Locate the cell with the specified text and output its (X, Y) center coordinate. 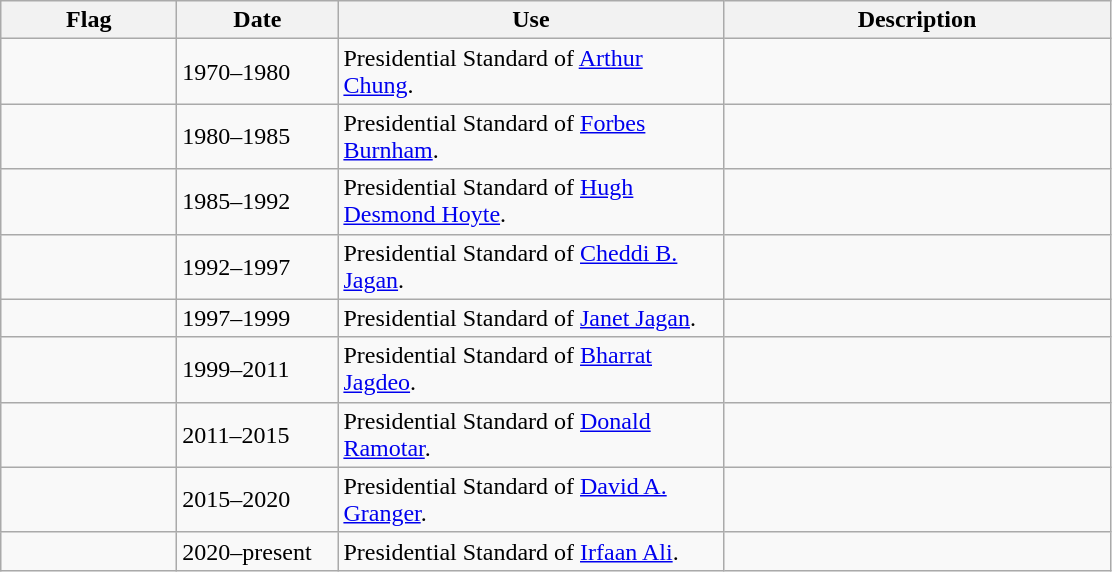
Presidential Standard of Forbes Burnham. (531, 136)
Presidential Standard of Bharrat Jagdeo. (531, 370)
Description (917, 20)
Presidential Standard of Donald Ramotar. (531, 434)
Presidential Standard of Hugh Desmond Hoyte. (531, 202)
1997–1999 (258, 318)
Use (531, 20)
Presidential Standard of Janet Jagan. (531, 318)
1999–2011 (258, 370)
Presidential Standard of Arthur Chung. (531, 72)
Date (258, 20)
1992–1997 (258, 266)
2020–present (258, 551)
Presidential Standard of David A. Granger. (531, 500)
Flag (89, 20)
2011–2015 (258, 434)
1985–1992 (258, 202)
Presidential Standard of Cheddi B. Jagan. (531, 266)
1980–1985 (258, 136)
1970–1980 (258, 72)
2015–2020 (258, 500)
Presidential Standard of Irfaan Ali. (531, 551)
